Provide the (X, Y) coordinate of the cell's center where the given text is located.  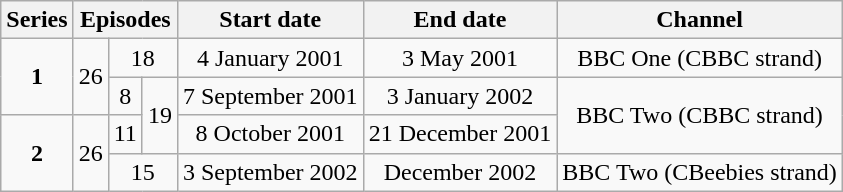
1 (37, 77)
Start date (270, 20)
15 (142, 172)
7 September 2001 (270, 96)
BBC Two (CBeebies strand) (700, 172)
Series (37, 20)
3 January 2002 (460, 96)
BBC One (CBBC strand) (700, 58)
3 May 2001 (460, 58)
3 September 2002 (270, 172)
8 October 2001 (270, 134)
2 (37, 153)
Episodes (125, 20)
End date (460, 20)
BBC Two (CBBC strand) (700, 115)
Channel (700, 20)
8 (125, 96)
18 (142, 58)
19 (160, 115)
4 January 2001 (270, 58)
11 (125, 134)
December 2002 (460, 172)
21 December 2001 (460, 134)
